Output the [x, y] coordinate of the center of the cell containing the given text.  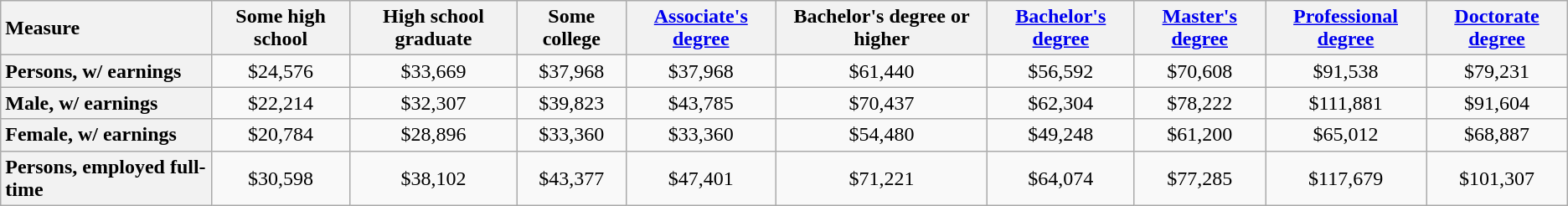
$33,669 [434, 71]
Master's degree [1199, 28]
$101,307 [1498, 178]
Male, w/ earnings [106, 103]
$49,248 [1060, 135]
$47,401 [700, 178]
Persons, employed full-time [106, 178]
$71,221 [881, 178]
$111,881 [1345, 103]
$62,304 [1060, 103]
$68,887 [1498, 135]
$43,377 [571, 178]
$20,784 [281, 135]
$24,576 [281, 71]
High school graduate [434, 28]
$79,231 [1498, 71]
$30,598 [281, 178]
$56,592 [1060, 71]
$77,285 [1199, 178]
$32,307 [434, 103]
$22,214 [281, 103]
$61,440 [881, 71]
Some college [571, 28]
$54,480 [881, 135]
$70,608 [1199, 71]
$38,102 [434, 178]
$39,823 [571, 103]
$43,785 [700, 103]
Associate's degree [700, 28]
Persons, w/ earnings [106, 71]
$91,538 [1345, 71]
Some high school [281, 28]
Bachelor's degree [1060, 28]
Professional degree [1345, 28]
Bachelor's degree or higher [881, 28]
$28,896 [434, 135]
$91,604 [1498, 103]
$65,012 [1345, 135]
$64,074 [1060, 178]
$78,222 [1199, 103]
Female, w/ earnings [106, 135]
Doctorate degree [1498, 28]
$61,200 [1199, 135]
$70,437 [881, 103]
Measure [106, 28]
$117,679 [1345, 178]
